Extract the [X, Y] coordinate from the center of the cell holding the provided text.  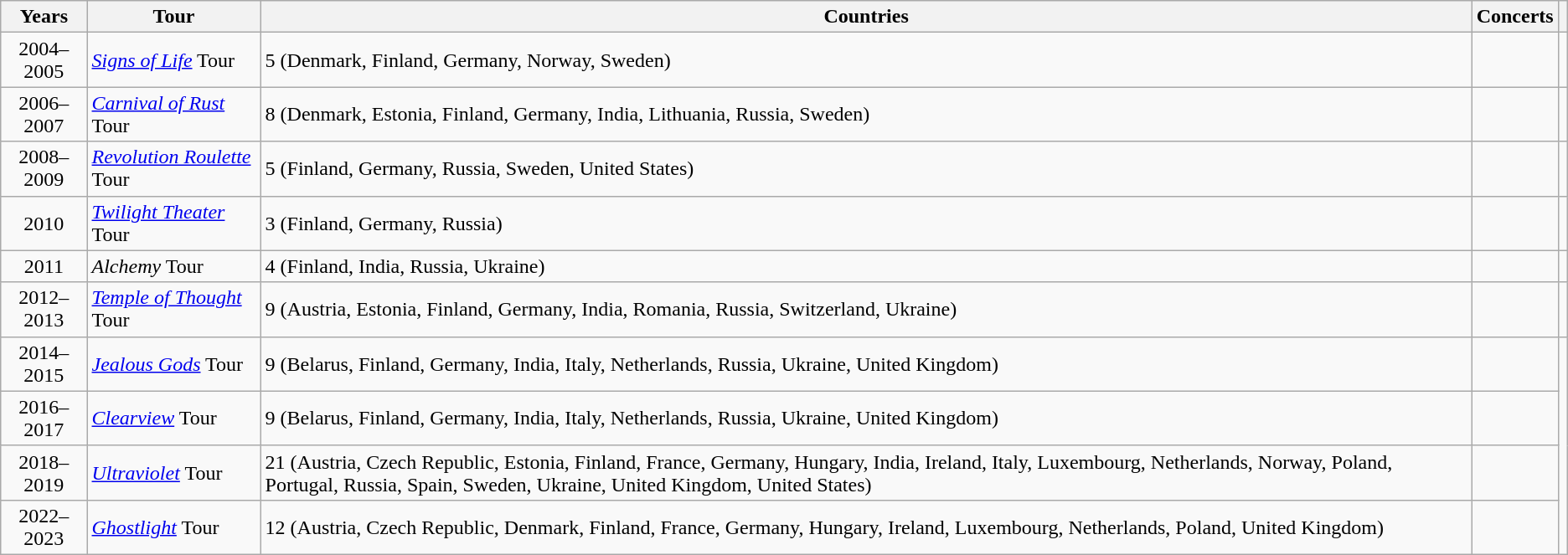
2004–2005 [44, 60]
2016–2017 [44, 419]
5 (Denmark, Finland, Germany, Norway, Sweden) [866, 60]
2006–2007 [44, 114]
2018–2019 [44, 472]
2012–2013 [44, 310]
Revolution Roulette Tour [174, 169]
2022–2023 [44, 527]
Jealous Gods Tour [174, 363]
Concerts [1514, 17]
Temple of Thought Tour [174, 310]
Alchemy Tour [174, 266]
2011 [44, 266]
Countries [866, 17]
4 (Finland, India, Russia, Ukraine) [866, 266]
2014–2015 [44, 363]
9 (Austria, Estonia, Finland, Germany, India, Romania, Russia, Switzerland, Ukraine) [866, 310]
Years [44, 17]
Tour [174, 17]
Ultraviolet Tour [174, 472]
3 (Finland, Germany, Russia) [866, 223]
2008–2009 [44, 169]
Twilight Theater Tour [174, 223]
Carnival of Rust Tour [174, 114]
5 (Finland, Germany, Russia, Sweden, United States) [866, 169]
Signs of Life Tour [174, 60]
Clearview Tour [174, 419]
Ghostlight Tour [174, 527]
2010 [44, 223]
8 (Denmark, Estonia, Finland, Germany, India, Lithuania, Russia, Sweden) [866, 114]
12 (Austria, Czech Republic, Denmark, Finland, France, Germany, Hungary, Ireland, Luxembourg, Netherlands, Poland, United Kingdom) [866, 527]
